Return (x, y) of the center of cell containing provided text 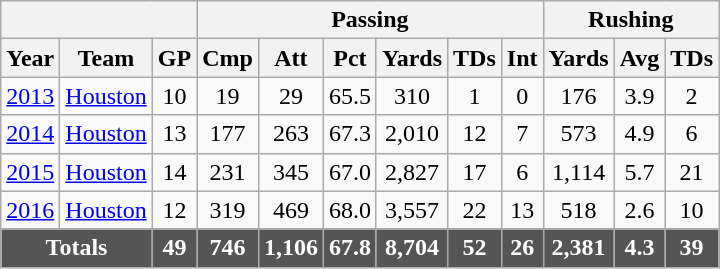
2015 (30, 172)
2014 (30, 134)
Year (30, 58)
Team (106, 58)
1,114 (578, 172)
22 (475, 210)
65.5 (350, 96)
14 (174, 172)
Passing (370, 20)
21 (692, 172)
2,010 (412, 134)
319 (228, 210)
310 (412, 96)
7 (522, 134)
176 (578, 96)
Pct (350, 58)
Rushing (630, 20)
29 (290, 96)
Totals (76, 248)
17 (475, 172)
1 (475, 96)
3,557 (412, 210)
49 (174, 248)
573 (578, 134)
67.3 (350, 134)
2 (692, 96)
39 (692, 248)
Avg (640, 58)
2013 (30, 96)
4.3 (640, 248)
GP (174, 58)
2,827 (412, 172)
67.8 (350, 248)
2.6 (640, 210)
Cmp (228, 58)
1,106 (290, 248)
19 (228, 96)
5.7 (640, 172)
4.9 (640, 134)
3.9 (640, 96)
2,381 (578, 248)
263 (290, 134)
2016 (30, 210)
0 (522, 96)
Int (522, 58)
469 (290, 210)
67.0 (350, 172)
518 (578, 210)
26 (522, 248)
345 (290, 172)
Att (290, 58)
8,704 (412, 248)
177 (228, 134)
52 (475, 248)
68.0 (350, 210)
231 (228, 172)
746 (228, 248)
